Find where the given text appears and provide that cell's center as (X, Y) coordinate. 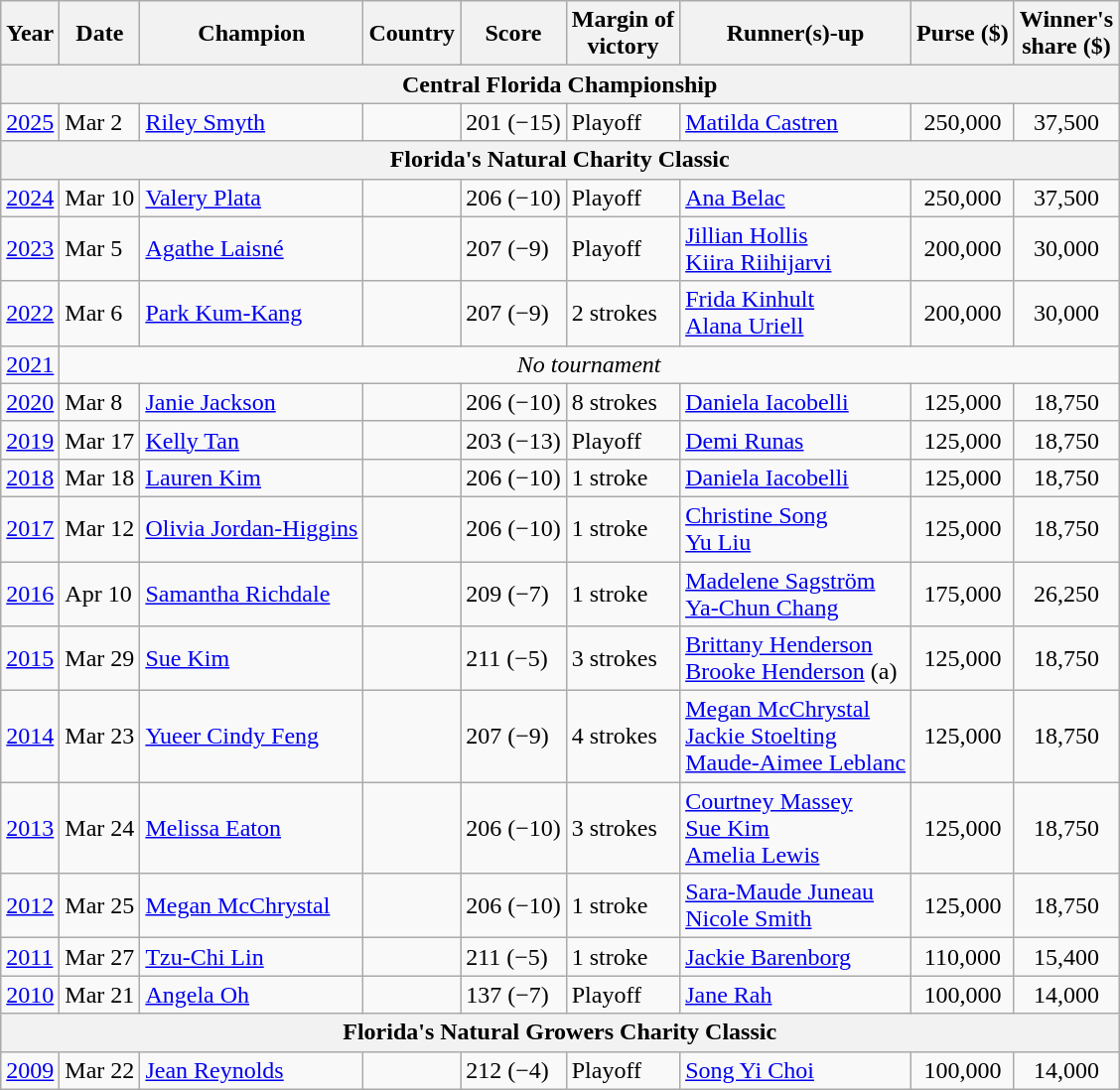
Megan McChrystal (252, 905)
212 (−4) (514, 1070)
2 strokes (623, 314)
Mar 17 (99, 440)
Mar 23 (99, 737)
Mar 27 (99, 957)
Matilda Castren (796, 122)
Mar 21 (99, 995)
8 strokes (623, 402)
2016 (30, 594)
201 (−15) (514, 122)
Ana Belac (796, 198)
2025 (30, 122)
Mar 8 (99, 402)
Riley Smyth (252, 122)
Mar 25 (99, 905)
Mar 22 (99, 1070)
4 strokes (623, 737)
15,400 (1066, 957)
Champion (252, 34)
Score (514, 34)
Margin ofvictory (623, 34)
Samantha Richdale (252, 594)
Madelene Sagström Ya-Chun Chang (796, 594)
Yueer Cindy Feng (252, 737)
Florida's Natural Charity Classic (560, 160)
Christine Song Yu Liu (796, 528)
2012 (30, 905)
2017 (30, 528)
209 (−7) (514, 594)
2021 (30, 364)
2024 (30, 198)
2010 (30, 995)
Mar 5 (99, 248)
Courtney Massey Sue Kim Amelia Lewis (796, 828)
2018 (30, 477)
Jackie Barenborg (796, 957)
Frida Kinhult Alana Uriell (796, 314)
Year (30, 34)
2011 (30, 957)
2020 (30, 402)
Janie Jackson (252, 402)
No tournament (590, 364)
Sue Kim (252, 659)
26,250 (1066, 594)
2023 (30, 248)
Mar 6 (99, 314)
Olivia Jordan-Higgins (252, 528)
Date (99, 34)
Mar 18 (99, 477)
Megan McChrystal Jackie Stoelting Maude-Aimee Leblanc (796, 737)
2009 (30, 1070)
2015 (30, 659)
2014 (30, 737)
Agathe Laisné (252, 248)
Angela Oh (252, 995)
2019 (30, 440)
Lauren Kim (252, 477)
Central Florida Championship (560, 84)
2022 (30, 314)
Kelly Tan (252, 440)
Runner(s)-up (796, 34)
2013 (30, 828)
Winner'sshare ($) (1066, 34)
Mar 10 (99, 198)
Florida's Natural Growers Charity Classic (560, 1032)
Purse ($) (963, 34)
175,000 (963, 594)
Jean Reynolds (252, 1070)
Apr 10 (99, 594)
Sara-Maude Juneau Nicole Smith (796, 905)
Mar 29 (99, 659)
Mar 12 (99, 528)
Demi Runas (796, 440)
Jane Rah (796, 995)
Jillian Hollis Kiira Riihijarvi (796, 248)
Brittany Henderson Brooke Henderson (a) (796, 659)
203 (−13) (514, 440)
Tzu-Chi Lin (252, 957)
Song Yi Choi (796, 1070)
Valery Plata (252, 198)
Mar 2 (99, 122)
Park Kum-Kang (252, 314)
Mar 24 (99, 828)
110,000 (963, 957)
Melissa Eaton (252, 828)
137 (−7) (514, 995)
Country (412, 34)
